Scan for the cell matching the given text and deliver its (x, y) coordinate at center. 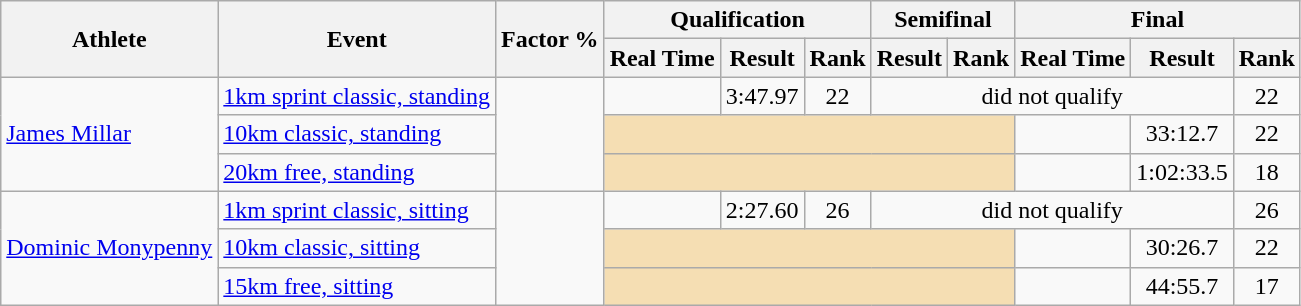
33:12.7 (1182, 134)
Qualification (738, 20)
18 (1266, 172)
Dominic Monypenny (110, 248)
Factor % (550, 39)
10km classic, sitting (357, 248)
Athlete (110, 39)
James Millar (110, 134)
3:47.97 (762, 96)
1km sprint classic, sitting (357, 210)
30:26.7 (1182, 248)
17 (1266, 286)
44:55.7 (1182, 286)
2:27.60 (762, 210)
1km sprint classic, standing (357, 96)
15km free, sitting (357, 286)
Event (357, 39)
10km classic, standing (357, 134)
1:02:33.5 (1182, 172)
Semifinal (943, 20)
20km free, standing (357, 172)
Final (1158, 20)
